Return [X, Y] of the center of cell containing provided text 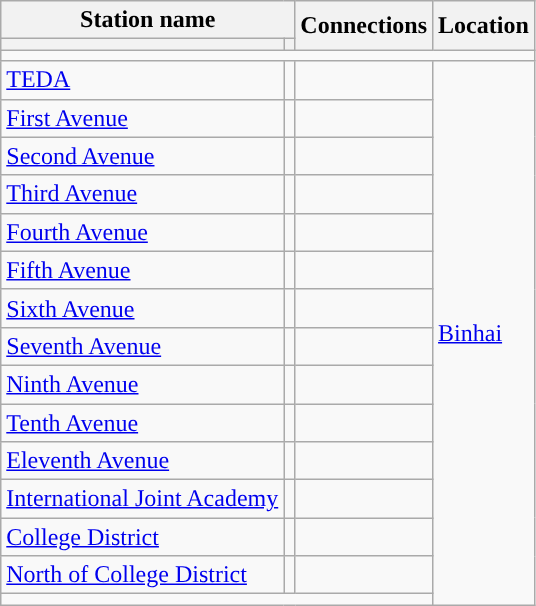
Location [484, 26]
Second Avenue [142, 156]
First Avenue [142, 118]
Tenth Avenue [142, 423]
Fourth Avenue [142, 232]
Binhai [484, 333]
Connections [364, 26]
Third Avenue [142, 194]
North of College District [142, 575]
College District [142, 537]
Ninth Avenue [142, 384]
International Joint Academy [142, 499]
Sixth Avenue [142, 308]
Fifth Avenue [142, 270]
Seventh Avenue [142, 346]
Eleventh Avenue [142, 461]
TEDA [142, 80]
Station name [148, 20]
